Locate the cell with the specified text and output its [x, y] center coordinate. 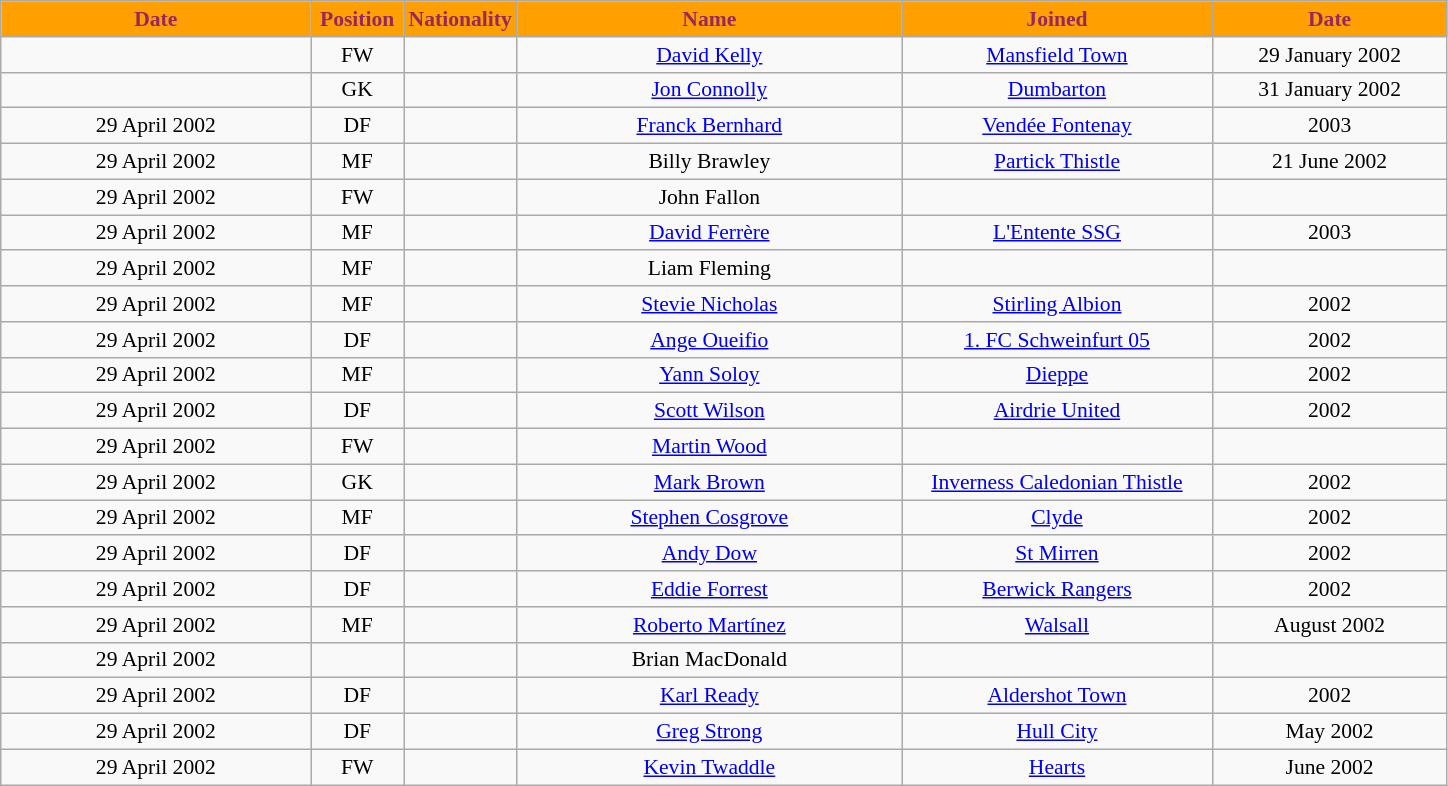
Position [358, 19]
Clyde [1057, 518]
Ange Oueifio [710, 340]
May 2002 [1330, 732]
Greg Strong [710, 732]
Roberto Martínez [710, 625]
1. FC Schweinfurt 05 [1057, 340]
Stevie Nicholas [710, 304]
Mansfield Town [1057, 55]
Name [710, 19]
David Ferrère [710, 233]
August 2002 [1330, 625]
Stephen Cosgrove [710, 518]
John Fallon [710, 197]
Nationality [460, 19]
Billy Brawley [710, 162]
Martin Wood [710, 447]
Walsall [1057, 625]
Airdrie United [1057, 411]
Scott Wilson [710, 411]
29 January 2002 [1330, 55]
Kevin Twaddle [710, 767]
Dumbarton [1057, 90]
L'Entente SSG [1057, 233]
June 2002 [1330, 767]
Franck Bernhard [710, 126]
Eddie Forrest [710, 589]
Jon Connolly [710, 90]
St Mirren [1057, 554]
Stirling Albion [1057, 304]
Andy Dow [710, 554]
Joined [1057, 19]
Partick Thistle [1057, 162]
Karl Ready [710, 696]
Berwick Rangers [1057, 589]
Inverness Caledonian Thistle [1057, 482]
Hearts [1057, 767]
Yann Soloy [710, 375]
Mark Brown [710, 482]
Aldershot Town [1057, 696]
31 January 2002 [1330, 90]
21 June 2002 [1330, 162]
Vendée Fontenay [1057, 126]
Brian MacDonald [710, 660]
David Kelly [710, 55]
Dieppe [1057, 375]
Hull City [1057, 732]
Liam Fleming [710, 269]
